Scan for the cell matching the given text and deliver its (x, y) coordinate at center. 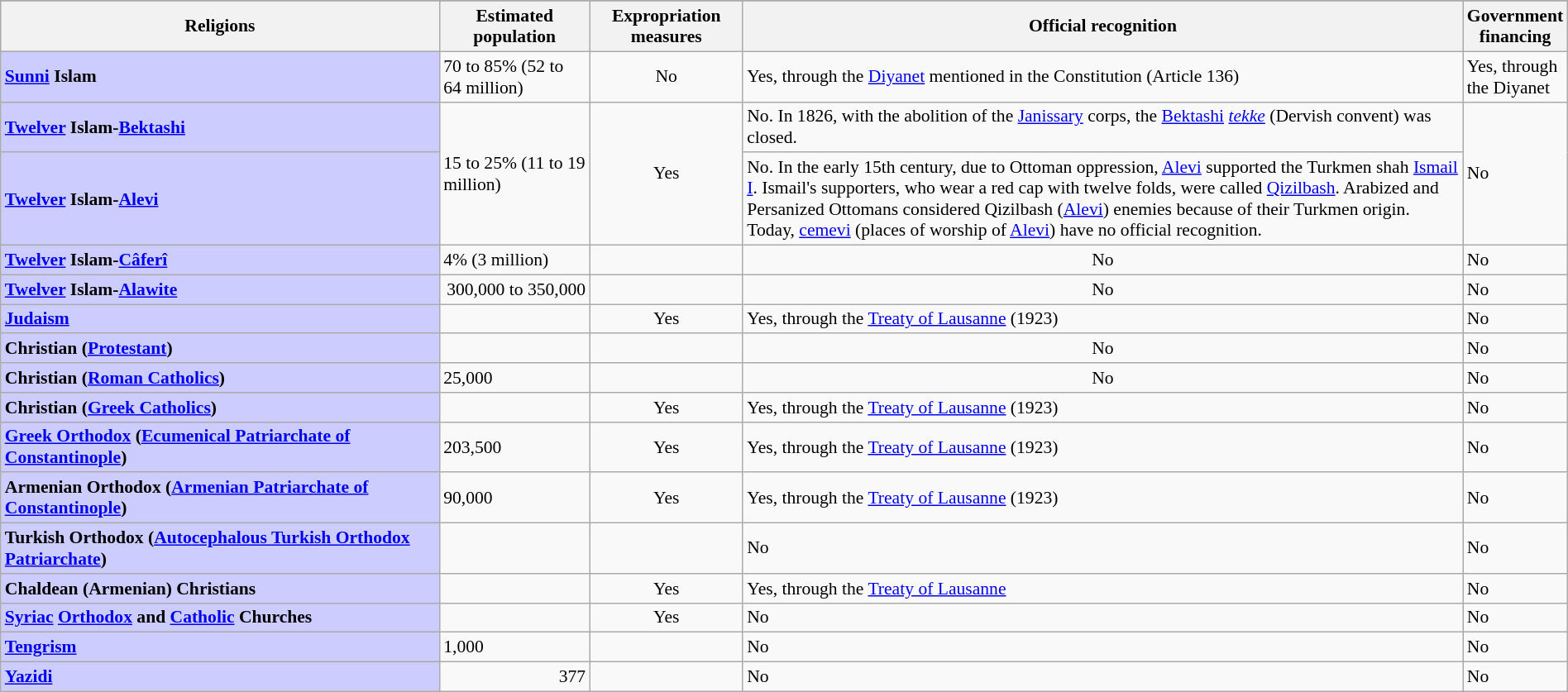
No. In 1826, with the abolition of the Janissary corps, the Bektashi tekke (Dervish convent) was closed. (1103, 127)
Armenian Orthodox (Armenian Patriarchate of Constantinople) (220, 498)
Twelver Islam-Bektashi (220, 127)
70 to 85% (52 to 64 million) (514, 76)
Estimated population (514, 26)
Official recognition (1103, 26)
Christian (Protestant) (220, 348)
Government financing (1515, 26)
Turkish Orthodox (Autocephalous Turkish Orthodox Patriarchate) (220, 547)
Twelver Islam-Alawite (220, 289)
Yes, through the Diyanet mentioned in the Constitution (Article 136) (1103, 76)
Twelver Islam-Alevi (220, 198)
Chaldean (Armenian) Christians (220, 588)
Yes, through the Diyanet (1515, 76)
Yes, through the Treaty of Lausanne (1103, 588)
15 to 25% (11 to 19 million) (514, 174)
Syriac Orthodox and Catholic Churches (220, 618)
Judaism (220, 319)
203,500 (514, 446)
Sunni Islam (220, 76)
90,000 (514, 498)
Expropriation measures (667, 26)
25,000 (514, 378)
4% (3 million) (514, 260)
Religions (220, 26)
377 (514, 676)
Christian (Roman Catholics) (220, 378)
Greek Orthodox (Ecumenical Patriarchate of Constantinople) (220, 446)
1,000 (514, 647)
Yazidi (220, 676)
Tengrism (220, 647)
300,000 to 350,000 (514, 289)
Christian (Greek Catholics) (220, 407)
Twelver Islam-Câferî (220, 260)
